Return (X, Y) of the center of cell containing provided text 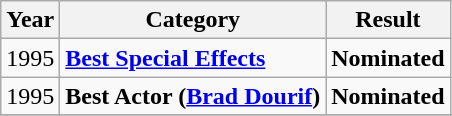
Year (30, 20)
Category (193, 20)
Best Special Effects (193, 58)
Result (388, 20)
Best Actor (Brad Dourif) (193, 96)
